For the text-containing cell, return its midpoint in (X, Y) coordinate format. 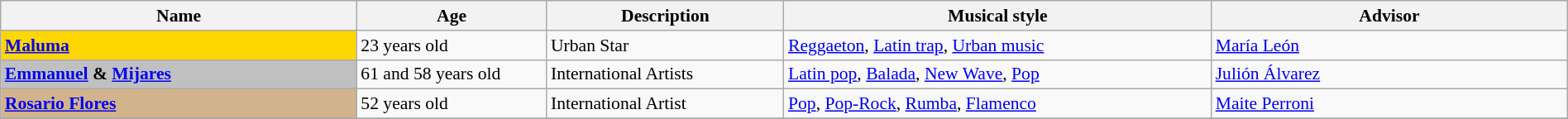
Musical style (997, 16)
International Artist (665, 104)
Age (452, 16)
Maluma (179, 45)
Julión Álvarez (1389, 74)
Rosario Flores (179, 104)
23 years old (452, 45)
María León (1389, 45)
Emmanuel & Mijares (179, 74)
International Artists (665, 74)
61 and 58 years old (452, 74)
Pop, Pop-Rock, Rumba, Flamenco (997, 104)
Urban Star (665, 45)
Advisor (1389, 16)
52 years old (452, 104)
Name (179, 16)
Reggaeton, Latin trap, Urban music (997, 45)
Maite Perroni (1389, 104)
Description (665, 16)
Latin pop, Balada, New Wave, Pop (997, 74)
